Provide the [X, Y] coordinate of the cell's center where the given text is located.  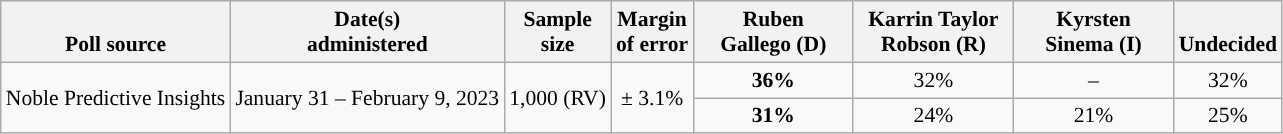
1,000 (RV) [558, 98]
31% [773, 116]
Marginof error [652, 32]
24% [933, 116]
25% [1228, 116]
January 31 – February 9, 2023 [367, 98]
KyrstenSinema (I) [1093, 32]
Samplesize [558, 32]
Noble Predictive Insights [116, 98]
Date(s)administered [367, 32]
Poll source [116, 32]
± 3.1% [652, 98]
Undecided [1228, 32]
RubenGallego (D) [773, 32]
Karrin TaylorRobson (R) [933, 32]
21% [1093, 116]
– [1093, 80]
36% [773, 80]
